Search for the cell housing the specified text and yield its (x, y) center coordinate. 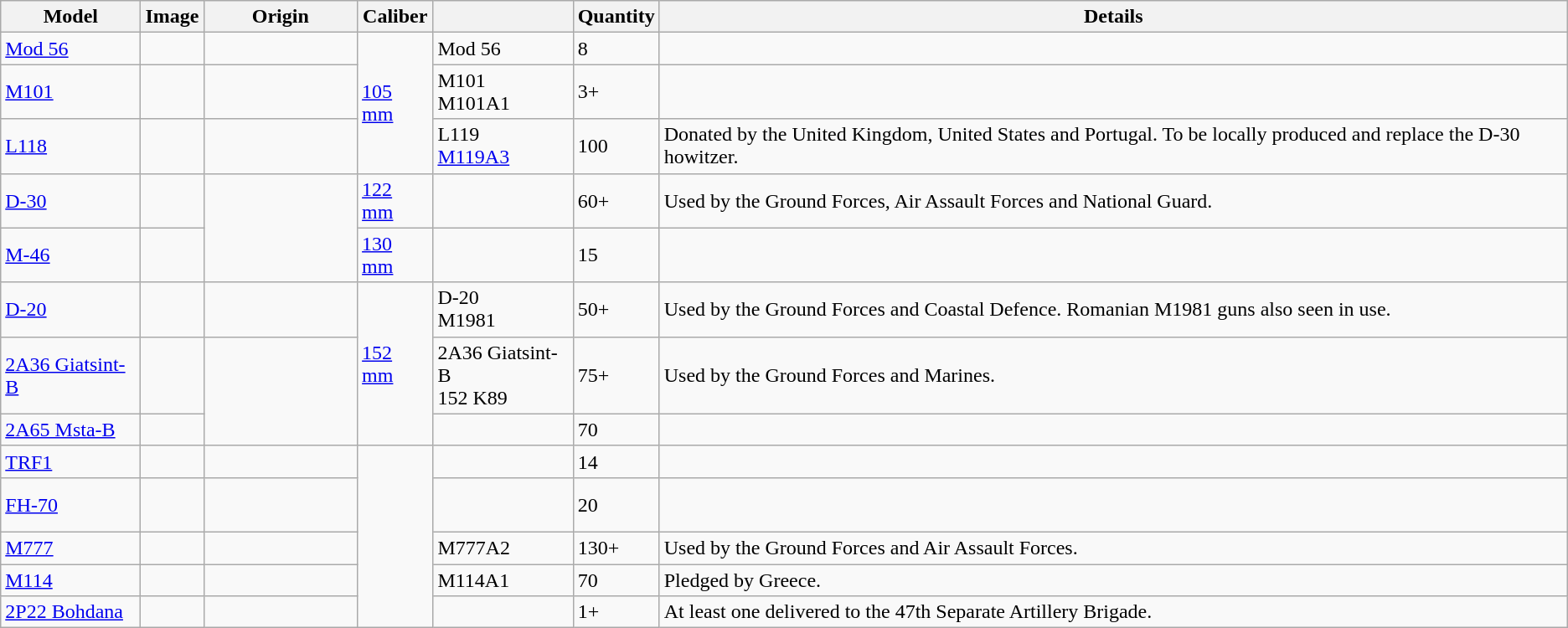
1+ (616, 612)
At least one delivered to the 47th Separate Artillery Brigade. (1113, 612)
M777A2 (503, 548)
Used by the Ground Forces and Marines. (1113, 375)
Used by the Ground Forces, Air Assault Forces and National Guard. (1113, 201)
D-20 (70, 310)
Pledged by Greece. (1113, 580)
Origin (281, 17)
20 (616, 504)
50+ (616, 310)
14 (616, 461)
152 mm (395, 363)
FH-70 (70, 504)
Used by the Ground Forces and Coastal Defence. Romanian M1981 guns also seen in use. (1113, 310)
L119M119A3 (503, 146)
2A36 Giatsint-B152 K89 (503, 375)
L118 (70, 146)
60+ (616, 201)
75+ (616, 375)
8 (616, 49)
M777 (70, 548)
Donated by the United Kingdom, United States and Portugal. To be locally produced and replace the D-30 howitzer. (1113, 146)
TRF1 (70, 461)
122 mm (395, 201)
M-46 (70, 255)
100 (616, 146)
Caliber (395, 17)
M114A1 (503, 580)
D-20M1981 (503, 310)
M101 M101A1 (503, 92)
Used by the Ground Forces and Air Assault Forces. (1113, 548)
15 (616, 255)
105 mm (395, 103)
Quantity (616, 17)
2P22 Bohdana (70, 612)
M114 (70, 580)
Image (173, 17)
130 mm (395, 255)
Model (70, 17)
Details (1113, 17)
3+ (616, 92)
D-30 (70, 201)
2A36 Giatsint-B (70, 375)
130+ (616, 548)
M101 (70, 92)
2A65 Msta-B (70, 430)
